Output the [X, Y] coordinate of the center of the cell containing the given text.  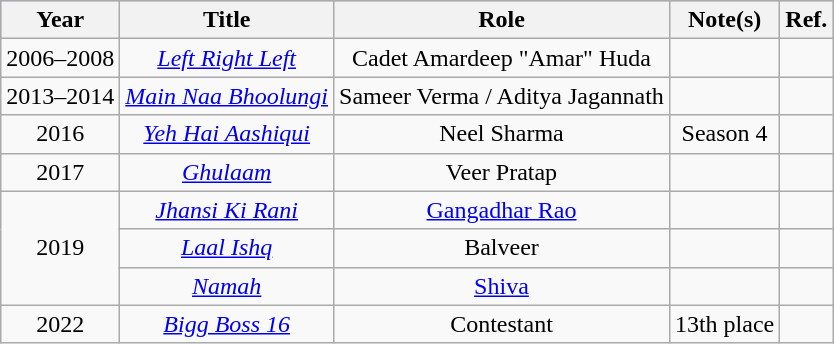
Laal Ishq [227, 248]
Gangadhar Rao [502, 210]
2019 [60, 248]
Namah [227, 286]
Role [502, 20]
2006–2008 [60, 58]
Year [60, 20]
Title [227, 20]
Ref. [806, 20]
Season 4 [724, 134]
2022 [60, 324]
Veer Pratap [502, 172]
2016 [60, 134]
Yeh Hai Aashiqui [227, 134]
Neel Sharma [502, 134]
Shiva [502, 286]
Contestant [502, 324]
Cadet Amardeep "Amar" Huda [502, 58]
Left Right Left [227, 58]
Note(s) [724, 20]
Balveer [502, 248]
13th place [724, 324]
Jhansi Ki Rani [227, 210]
2013–2014 [60, 96]
Ghulaam [227, 172]
Main Naa Bhoolungi [227, 96]
Bigg Boss 16 [227, 324]
2017 [60, 172]
Sameer Verma / Aditya Jagannath [502, 96]
